Find where the given text appears and provide that cell's center as [X, Y] coordinate. 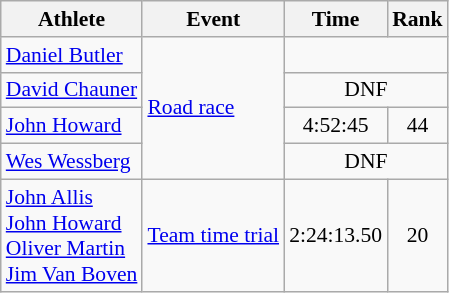
Daniel Butler [72, 55]
David Chauner [72, 90]
2:24:13.50 [336, 235]
Athlete [72, 19]
20 [418, 235]
4:52:45 [336, 126]
John AllisJohn HowardOliver MartinJim Van Boven [72, 235]
Rank [418, 19]
Event [213, 19]
Road race [213, 108]
Team time trial [213, 235]
Wes Wessberg [72, 162]
John Howard [72, 126]
44 [418, 126]
Time [336, 19]
